Identify which cell holds the provided text, then report its [X, Y] central coordinate. 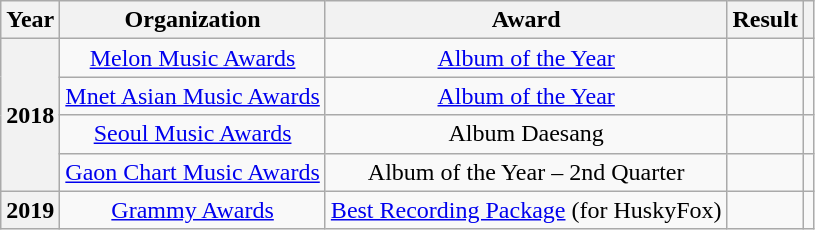
Album Daesang [526, 134]
Award [526, 20]
Melon Music Awards [193, 58]
Best Recording Package (for HuskyFox) [526, 210]
Gaon Chart Music Awards [193, 172]
2019 [30, 210]
Result [765, 20]
Album of the Year – 2nd Quarter [526, 172]
2018 [30, 115]
Year [30, 20]
Mnet Asian Music Awards [193, 96]
Seoul Music Awards [193, 134]
Organization [193, 20]
Grammy Awards [193, 210]
